Return (X, Y) of the center of cell containing provided text 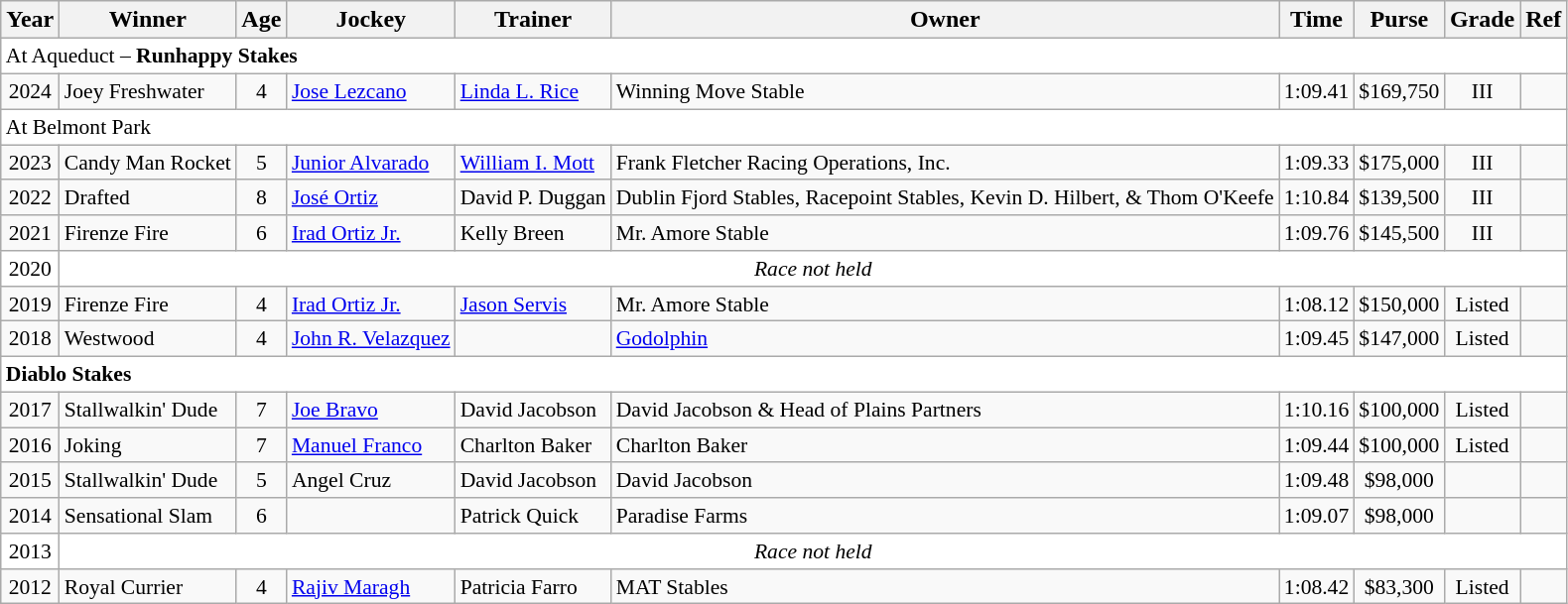
Joking (148, 445)
Patricia Farro (534, 586)
Jason Servis (534, 303)
Paradise Farms (945, 516)
2020 (30, 269)
1:09.41 (1316, 91)
John R. Velazquez (371, 339)
José Ortiz (371, 197)
Jockey (371, 20)
2013 (30, 551)
Kelly Breen (534, 233)
Patrick Quick (534, 516)
2023 (30, 163)
Owner (945, 20)
Angel Cruz (371, 480)
Dublin Fjord Stables, Racepoint Stables, Kevin D. Hilbert, & Thom O'Keefe (945, 197)
1:09.07 (1316, 516)
Purse (1399, 20)
2017 (30, 410)
Grade (1482, 20)
Manuel Franco (371, 445)
2012 (30, 586)
David P. Duggan (534, 197)
1:09.76 (1316, 233)
1:09.33 (1316, 163)
Joey Freshwater (148, 91)
Jose Lezcano (371, 91)
1:10.84 (1316, 197)
Age (262, 20)
At Aqueduct – Runhappy Stakes (784, 57)
David Jacobson & Head of Plains Partners (945, 410)
$175,000 (1399, 163)
Trainer (534, 20)
1:09.44 (1316, 445)
2014 (30, 516)
2024 (30, 91)
Linda L. Rice (534, 91)
8 (262, 197)
2022 (30, 197)
2016 (30, 445)
2021 (30, 233)
Joe Bravo (371, 410)
$139,500 (1399, 197)
William I. Mott (534, 163)
Godolphin (945, 339)
$169,750 (1399, 91)
Sensational Slam (148, 516)
MAT Stables (945, 586)
1:10.16 (1316, 410)
1:08.42 (1316, 586)
1:09.48 (1316, 480)
Candy Man Rocket (148, 163)
2015 (30, 480)
Royal Currier (148, 586)
$147,000 (1399, 339)
$145,500 (1399, 233)
Junior Alvarado (371, 163)
$150,000 (1399, 303)
Drafted (148, 197)
Winning Move Stable (945, 91)
At Belmont Park (784, 127)
1:09.45 (1316, 339)
Time (1316, 20)
Westwood (148, 339)
Winner (148, 20)
Diablo Stakes (784, 374)
Year (30, 20)
$83,300 (1399, 586)
Frank Fletcher Racing Operations, Inc. (945, 163)
1:08.12 (1316, 303)
2019 (30, 303)
Rajiv Maragh (371, 586)
Ref (1544, 20)
2018 (30, 339)
